Search for the cell housing the specified text and yield its (x, y) center coordinate. 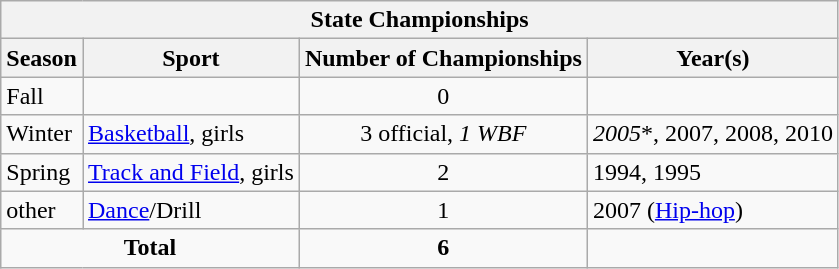
0 (443, 96)
1994, 1995 (712, 172)
Spring (42, 172)
Fall (42, 96)
Number of Championships (443, 58)
2 (443, 172)
other (42, 210)
Winter (42, 134)
3 official, 1 WBF (443, 134)
2007 (Hip-hop) (712, 210)
Total (150, 248)
Season (42, 58)
1 (443, 210)
6 (443, 248)
Track and Field, girls (190, 172)
2005*, 2007, 2008, 2010 (712, 134)
Year(s) (712, 58)
Basketball, girls (190, 134)
State Championships (420, 20)
Sport (190, 58)
Dance/Drill (190, 210)
